Determine the [x, y] coordinate at the center of the cell enclosing the given text.  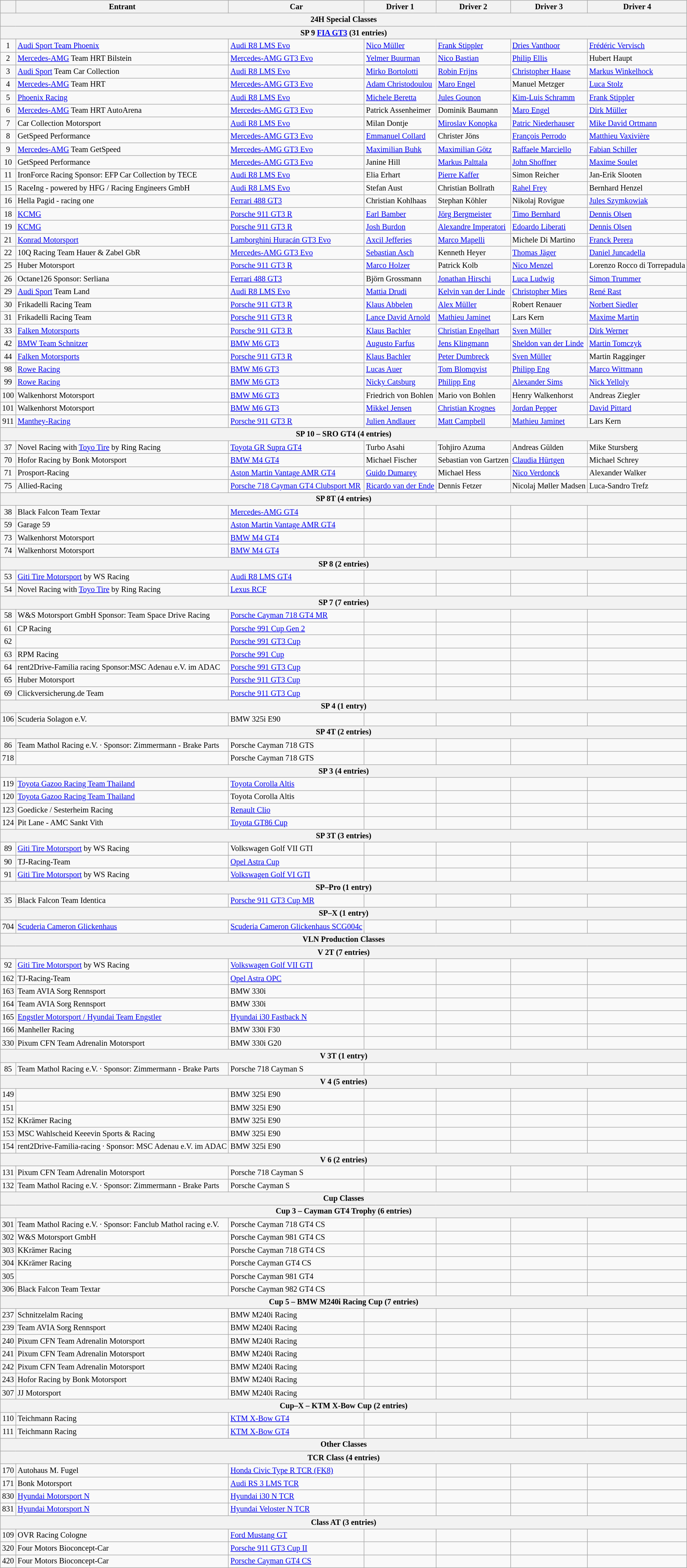
911 [8, 421]
Marco Wittmann [637, 369]
Hubert Haupt [637, 59]
Mike David Ortmann [637, 123]
Toyota GT86 Cup [296, 823]
153 [8, 1133]
Luca Ludwig [549, 279]
Opel Astra Cup [296, 862]
Emmanuel Collard [400, 136]
Audi RS 3 LMS TCR [296, 1483]
162 [8, 978]
242 [8, 1367]
65 [8, 680]
SP–Pro (1 entry) [344, 888]
Pit Lane - AMC Sankt Vith [122, 823]
Porsche 911 GT3 Cup II [296, 1548]
Stephan Köhler [473, 201]
Raffaele Marciello [549, 149]
237 [8, 1315]
Michele Beretta [400, 97]
42 [8, 343]
7 [8, 123]
Milan Dontje [400, 123]
305 [8, 1276]
Maximilian Götz [473, 149]
Josh Burdon [400, 227]
Jan-Erik Slooten [637, 175]
Nick Yelloly [637, 382]
Marco Holzer [400, 266]
Scuderia Cameron Glickenhaus SCG004c [296, 926]
119 [8, 784]
Manthey-Racing [122, 421]
Alexandre Imperatori [473, 227]
Tom Blomqvist [473, 369]
BMW 330i F30 [296, 1030]
Matthieu Vaxivière [637, 136]
Frédéric Vervisch [637, 45]
SP 3 (4 entries) [344, 771]
Turbo Asahi [400, 447]
73 [8, 538]
24H Special Classes [344, 20]
Pierre Kaffer [473, 175]
170 [8, 1471]
33 [8, 331]
165 [8, 1017]
90 [8, 862]
330 [8, 1043]
Friedrich von Bohlen [400, 395]
Nico Bastian [473, 59]
Driver 2 [473, 7]
Yelmer Buurman [400, 59]
11 [8, 175]
Mercedes-AMG GT4 [296, 512]
SP 4T (2 entries) [344, 732]
Luca-Sandro Trefz [637, 486]
Mattia Drudi [400, 292]
63 [8, 654]
rent2Drive-Familia-racing · Sponsor: MSC Adenau e.V. im ADAC [122, 1147]
Porsche 991 Cup [296, 654]
718 [8, 758]
Andreas Ziegler [637, 395]
Christian Krognes [473, 408]
Norbert Siedler [637, 304]
BMW Team Schnitzer [122, 343]
Sheldon van der Linde [549, 343]
Alex Müller [473, 304]
Lance David Arnold [400, 318]
Michele Di Martino [549, 240]
Sebastian von Gartzen [473, 460]
Nico Menzel [549, 266]
TCR Class (4 entries) [344, 1458]
Martin Ragginger [637, 356]
rent2Drive-Familia racing Sponsor:MSC Adenau e.V. im ADAC [122, 667]
Scuderia Solagon e.V. [122, 719]
420 [8, 1561]
Nicolaj Møller Madsen [549, 486]
Franck Perera [637, 240]
Nico Müller [400, 45]
Kenneth Heyer [473, 253]
Autohaus M. Fugel [122, 1471]
Car Collection Motorsport [122, 123]
Bonk Motorsport [122, 1483]
Octane126 Sponsor: Serliana [122, 279]
IronForce Racing Sponsor: EFP Car Collection by TECE [122, 175]
Miroslav Konopka [473, 123]
Alexander Walker [637, 473]
302 [8, 1237]
241 [8, 1354]
Mario von Bohlen [473, 395]
98 [8, 369]
Mercedes-AMG Team HRT Bilstein [122, 59]
Tohjiro Azuma [473, 447]
W&S Motorsport GmbH [122, 1237]
35 [8, 901]
Patric Niederhauser [549, 123]
Henry Walkenhorst [549, 395]
Audi R8 LMS GT4 [296, 577]
Michael Schrey [637, 460]
SP 3T (3 entries) [344, 836]
30 [8, 304]
Dennis Fetzer [473, 486]
Julien Andlauer [400, 421]
Other Classes [344, 1444]
64 [8, 667]
124 [8, 823]
François Perrodo [549, 136]
V 6 (2 entries) [344, 1160]
Porsche 991 Cup Gen 2 [296, 629]
Dirk Müller [637, 110]
25 [8, 266]
Hyundai i30 N TCR [296, 1496]
Michael Fischer [400, 460]
Opel Astra OPC [296, 978]
307 [8, 1393]
Car [296, 7]
Schnitzelalm Racing [122, 1315]
Jordan Pepper [549, 408]
Audi Sport Team Car Collection [122, 72]
Marco Mapelli [473, 240]
Simon Trummer [637, 279]
704 [8, 926]
131 [8, 1172]
154 [8, 1147]
26 [8, 279]
58 [8, 615]
OVR Racing Cologne [122, 1535]
Ford Mustang GT [296, 1535]
Augusto Farfus [400, 343]
Lorenzo Rocco di Torrepadula [637, 266]
Clickversicherung.de Team [122, 693]
Luca Stolz [637, 84]
Bernhard Henzel [637, 188]
Driver 1 [400, 7]
SP 4 (1 entry) [344, 706]
Simon Reicher [549, 175]
111 [8, 1432]
Timo Bernhard [549, 214]
38 [8, 512]
6 [8, 110]
Mirko Bortolotti [400, 72]
Manheller Racing [122, 1030]
Cup–X – KTM X-Bow Cup (2 entries) [344, 1406]
CP Racing [122, 629]
62 [8, 642]
123 [8, 810]
9 [8, 149]
Cup Classes [344, 1199]
37 [8, 447]
1 [8, 45]
92 [8, 965]
Jonathan Hirschi [473, 279]
5 [8, 97]
Nicky Catsburg [400, 382]
21 [8, 240]
Jörg Bergmeister [473, 214]
Claudia Hürtgen [549, 460]
Peter Dumbreck [473, 356]
Stefan Aust [400, 188]
Toyota GR Supra GT4 [296, 447]
Lexus RCF [296, 590]
19 [8, 227]
120 [8, 797]
Hyundai i30 Fastback N [296, 1017]
SP–X (1 entry) [344, 913]
10 [8, 162]
304 [8, 1263]
John Shoffner [549, 162]
RaceIng - powered by HFG / Racing Engineers GmbH [122, 188]
Porsche 911 GT3 Cup MR [296, 901]
306 [8, 1289]
Phoenix Racing [122, 97]
V 3T (1 entry) [344, 1056]
Nikolaj Rovigue [549, 201]
Alexander Sims [549, 382]
166 [8, 1030]
22 [8, 253]
SP 9 FIA GT3 (31 entries) [344, 33]
Patrick Kolb [473, 266]
Markus Palttala [473, 162]
29 [8, 292]
Rahel Frey [549, 188]
163 [8, 991]
Axcil Jefferies [400, 240]
44 [8, 356]
Nico Verdonck [549, 473]
18 [8, 214]
BMW 330i G20 [296, 1043]
Dries Vanthoor [549, 45]
Porsche 718 Cayman GT4 Clubsport MR [296, 486]
164 [8, 1004]
75 [8, 486]
Fabian Schiller [637, 149]
Klaus Abbelen [400, 304]
Markus Winkelhock [637, 72]
David Pittard [637, 408]
152 [8, 1121]
Björn Grossmann [400, 279]
110 [8, 1419]
Engstler Motorsport / Hyundai Team Engstler [122, 1017]
Thomas Jäger [549, 253]
Robert Renauer [549, 304]
106 [8, 719]
Christian Engelhart [473, 331]
Mercedes-AMG Team HRT [122, 84]
240 [8, 1341]
Matt Campbell [473, 421]
René Rast [637, 292]
Robin Frijns [473, 72]
Sebastian Asch [400, 253]
Dirk Werner [637, 331]
Mike Stursberg [637, 447]
Konrad Motorsport [122, 240]
Honda Civic Type R TCR (FK8) [296, 1471]
Dominik Baumann [473, 110]
Scuderia Cameron Glickenhaus [122, 926]
Edoardo Liberati [549, 227]
Audi Sport Team Land [122, 292]
Audi Sport Team Phoenix [122, 45]
151 [8, 1108]
101 [8, 408]
Cup 3 – Cayman GT4 Trophy (6 entries) [344, 1211]
831 [8, 1509]
91 [8, 874]
70 [8, 460]
Maxime Soulet [637, 162]
69 [8, 693]
54 [8, 590]
Christian Bollrath [473, 188]
Class AT (3 entries) [344, 1522]
Porsche Cayman 981 GT4 CS [296, 1237]
31 [8, 318]
74 [8, 551]
3 [8, 72]
SP 8 (2 entries) [344, 564]
MSC Wahlscheid Keeevin Sports & Racing [122, 1133]
301 [8, 1224]
Christopher Mies [549, 292]
SP 10 – SRO GT4 (4 entries) [344, 434]
Hella Pagid - racing one [122, 201]
Jules Gounon [473, 97]
Manuel Metzger [549, 84]
SP 8T (4 entries) [344, 499]
Hyundai Veloster N TCR [296, 1509]
Jens Klingmann [473, 343]
V 4 (5 entries) [344, 1082]
89 [8, 849]
W&S Motorsport GmbH Sponsor: Team Space Drive Racing [122, 615]
Christer Jöns [473, 136]
Martin Tomczyk [637, 343]
Andreas Gülden [549, 447]
Lucas Auer [400, 369]
59 [8, 525]
Kelvin van der Linde [473, 292]
Christian Kohlhaas [400, 201]
Cup 5 – BMW M240i Racing Cup (7 entries) [344, 1302]
61 [8, 629]
8 [8, 136]
830 [8, 1496]
Maxime Martin [637, 318]
Porsche Cayman 718 GT4 MR [296, 615]
Black Falcon Team Identica [122, 901]
Philip Ellis [549, 59]
Elia Erhart [400, 175]
71 [8, 473]
Janine Hill [400, 162]
Driver 3 [549, 7]
RPM Racing [122, 654]
Porsche Cayman S [296, 1185]
109 [8, 1535]
Kim-Luis Schramm [549, 97]
Porsche Cayman 982 GT4 CS [296, 1289]
Jules Szymkowiak [637, 201]
Maximilian Buhk [400, 149]
15 [8, 188]
100 [8, 395]
Prosport-Racing [122, 473]
Ricardo van der Ende [400, 486]
99 [8, 382]
132 [8, 1185]
Driver 4 [637, 7]
Adam Christodoulou [400, 84]
Goedicke / Sesterheim Racing [122, 810]
Entrant [122, 7]
149 [8, 1095]
Christopher Haase [549, 72]
SP 7 (7 entries) [344, 603]
Team Mathol Racing e.V. · Sponsor: Fanclub Mathol racing e.V. [122, 1224]
Lamborghini Huracán GT3 Evo [296, 240]
16 [8, 201]
2 [8, 59]
239 [8, 1328]
4 [8, 84]
320 [8, 1548]
V 2T (7 entries) [344, 952]
85 [8, 1069]
Daniel Juncadella [637, 253]
Patrick Assenheimer [400, 110]
Mercedes-AMG Team HRT AutoArena [122, 110]
Allied-Racing [122, 486]
Michael Hess [473, 473]
VLN Production Classes [344, 939]
86 [8, 745]
Earl Bamber [400, 214]
JJ Motorsport [122, 1393]
Volkswagen Golf VI GTI [296, 874]
Porsche Cayman 981 GT4 [296, 1276]
303 [8, 1250]
171 [8, 1483]
10Q Racing Team Hauer & Zabel GbR [122, 253]
Guido Dumarey [400, 473]
243 [8, 1380]
Garage 59 [122, 525]
Renault Clio [296, 810]
53 [8, 577]
Mercedes-AMG Team GetSpeed [122, 149]
Mikkel Jensen [400, 408]
